Extract the [x, y] coordinate from the center of the cell holding the provided text.  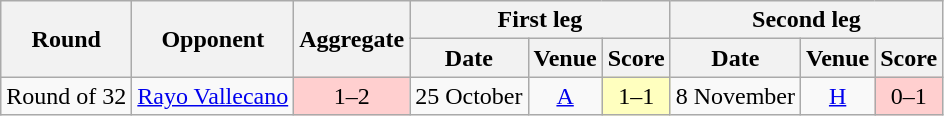
8 November [735, 96]
25 October [469, 96]
Second leg [806, 20]
Round of 32 [66, 96]
Round [66, 39]
1–2 [352, 96]
1–1 [636, 96]
0–1 [909, 96]
H [838, 96]
First leg [540, 20]
A [565, 96]
Aggregate [352, 39]
Opponent [213, 39]
Rayo Vallecano [213, 96]
